Search for the cell housing the specified text and yield its (x, y) center coordinate. 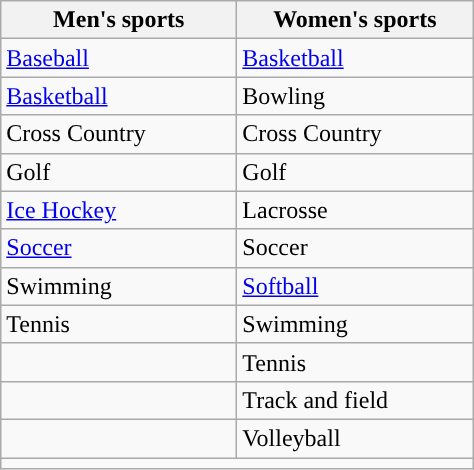
Lacrosse (355, 210)
Volleyball (355, 438)
Bowling (355, 96)
Softball (355, 286)
Baseball (119, 58)
Track and field (355, 400)
Women's sports (355, 20)
Ice Hockey (119, 210)
Men's sports (119, 20)
